Provide the [x, y] coordinate of the cell's center where the given text is located.  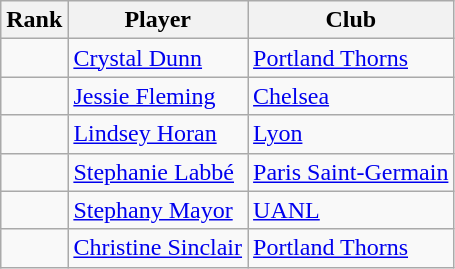
Stephanie Labbé [158, 172]
UANL [351, 210]
Crystal Dunn [158, 58]
Club [351, 20]
Lindsey Horan [158, 134]
Chelsea [351, 96]
Christine Sinclair [158, 248]
Jessie Fleming [158, 96]
Stephany Mayor [158, 210]
Paris Saint-Germain [351, 172]
Rank [34, 20]
Lyon [351, 134]
Player [158, 20]
